Return the [x, y] coordinate for the center point of the cell that contains the specified text.  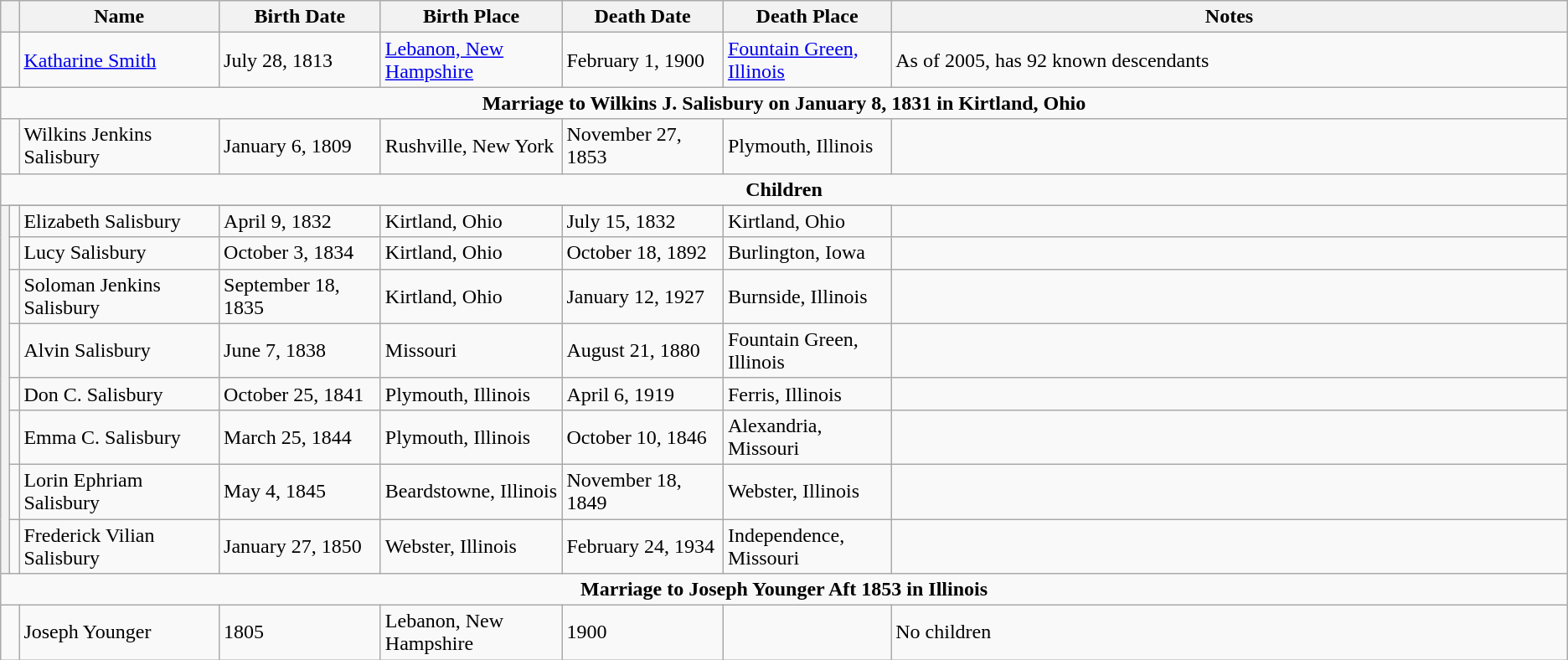
Joseph Younger [119, 633]
January 6, 1809 [300, 146]
Alexandria, Missouri [807, 437]
February 1, 1900 [643, 60]
Death Place [807, 17]
Emma C. Salisbury [119, 437]
Marriage to Wilkins J. Salisbury on January 8, 1831 in Kirtland, Ohio [784, 103]
Birth Place [471, 17]
Rushville, New York [471, 146]
November 18, 1849 [643, 491]
Don C. Salisbury [119, 394]
Missouri [471, 350]
Frederick Vilian Salisbury [119, 546]
Katharine Smith [119, 60]
July 15, 1832 [643, 221]
Burnside, Illinois [807, 296]
October 10, 1846 [643, 437]
July 28, 1813 [300, 60]
Independence, Missouri [807, 546]
September 18, 1835 [300, 296]
Beardstowne, Illinois [471, 491]
May 4, 1845 [300, 491]
Wilkins Jenkins Salisbury [119, 146]
January 12, 1927 [643, 296]
February 24, 1934 [643, 546]
October 3, 1834 [300, 253]
Birth Date [300, 17]
Children [784, 189]
Ferris, Illinois [807, 394]
As of 2005, has 92 known descendants [1230, 60]
April 9, 1832 [300, 221]
April 6, 1919 [643, 394]
March 25, 1844 [300, 437]
Alvin Salisbury [119, 350]
October 18, 1892 [643, 253]
Lucy Salisbury [119, 253]
Elizabeth Salisbury [119, 221]
June 7, 1838 [300, 350]
Marriage to Joseph Younger Aft 1853 in Illinois [784, 590]
Lorin Ephriam Salisbury [119, 491]
November 27, 1853 [643, 146]
No children [1230, 633]
Soloman Jenkins Salisbury [119, 296]
Death Date [643, 17]
October 25, 1841 [300, 394]
1805 [300, 633]
Notes [1230, 17]
1900 [643, 633]
January 27, 1850 [300, 546]
Name [119, 17]
Burlington, Iowa [807, 253]
August 21, 1880 [643, 350]
